Capture the cell that displays the provided text and extract its [x, y] central coordinate. 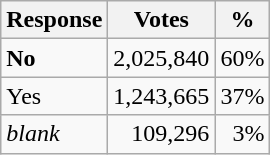
60% [242, 58]
blank [54, 134]
No [54, 58]
% [242, 20]
109,296 [162, 134]
1,243,665 [162, 96]
3% [242, 134]
37% [242, 96]
2,025,840 [162, 58]
Votes [162, 20]
Response [54, 20]
Yes [54, 96]
